From the cell containing the given text, extract its center point as [X, Y] coordinate. 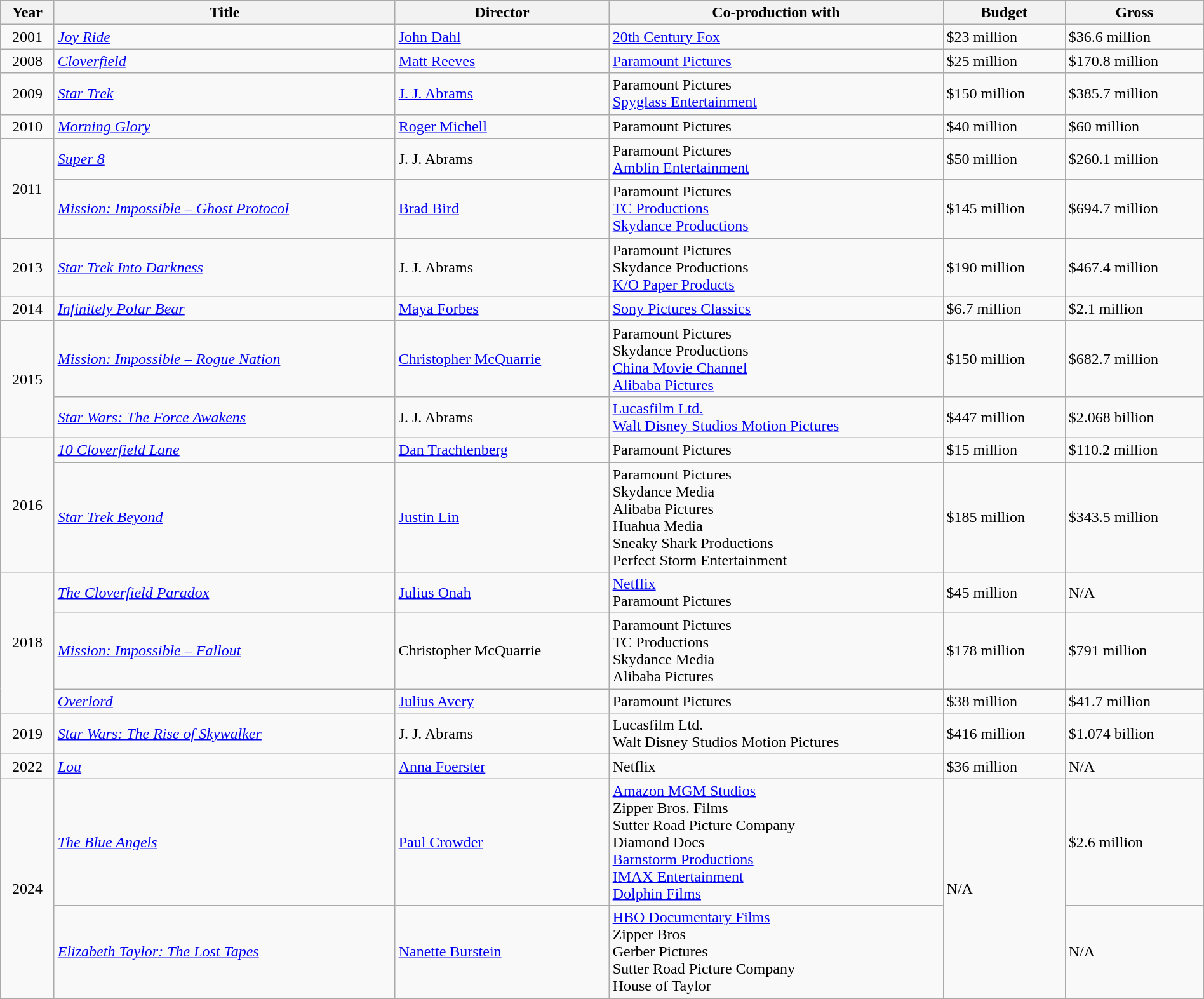
Maya Forbes [502, 309]
20th Century Fox [776, 37]
2014 [27, 309]
Year [27, 13]
$36.6 million [1134, 37]
The Blue Angels [225, 842]
Lou [225, 767]
Director [502, 13]
$185 million [1004, 517]
$1.074 billion [1134, 734]
2019 [27, 734]
Paul Crowder [502, 842]
Morning Glory [225, 126]
Joy Ride [225, 37]
Matt Reeves [502, 61]
Netflix [776, 767]
$60 million [1134, 126]
Paramount PicturesSkydance ProductionsChina Movie ChannelAlibaba Pictures [776, 358]
$385.7 million [1134, 94]
HBO Documentary FilmsZipper BrosGerber PicturesSutter Road Picture CompanyHouse of Taylor [776, 952]
Dan Trachtenberg [502, 450]
2016 [27, 504]
$23 million [1004, 37]
The Cloverfield Paradox [225, 593]
Paramount PicturesTC ProductionsSkydance MediaAlibaba Pictures [776, 652]
Star Wars: The Rise of Skywalker [225, 734]
$25 million [1004, 61]
Star Trek Beyond [225, 517]
Title [225, 13]
Mission: Impossible – Fallout [225, 652]
Co-production with [776, 13]
$190 million [1004, 267]
$467.4 million [1134, 267]
Julius Onah [502, 593]
2009 [27, 94]
Infinitely Polar Bear [225, 309]
$145 million [1004, 209]
$110.2 million [1134, 450]
$36 million [1004, 767]
$178 million [1004, 652]
$2.068 billion [1134, 417]
2013 [27, 267]
Star Trek [225, 94]
Gross [1134, 13]
2008 [27, 61]
Amazon MGM StudiosZipper Bros. FilmsSutter Road Picture CompanyDiamond DocsBarnstorm ProductionsIMAX EntertainmentDolphin Films [776, 842]
Paramount PicturesSkydance ProductionsK/O Paper Products [776, 267]
$416 million [1004, 734]
$343.5 million [1134, 517]
$6.7 million [1004, 309]
$682.7 million [1134, 358]
$38 million [1004, 701]
$170.8 million [1134, 61]
Roger Michell [502, 126]
$2.1 million [1134, 309]
Overlord [225, 701]
2010 [27, 126]
$50 million [1004, 159]
10 Cloverfield Lane [225, 450]
Julius Avery [502, 701]
$694.7 million [1134, 209]
2022 [27, 767]
2018 [27, 643]
Justin Lin [502, 517]
NetflixParamount Pictures [776, 593]
2001 [27, 37]
$45 million [1004, 593]
$260.1 million [1134, 159]
Brad Bird [502, 209]
Paramount PicturesSpyglass Entertainment [776, 94]
$15 million [1004, 450]
$41.7 million [1134, 701]
Elizabeth Taylor: The Lost Tapes [225, 952]
Paramount PicturesTC ProductionsSkydance Productions [776, 209]
2011 [27, 188]
Budget [1004, 13]
Star Trek Into Darkness [225, 267]
Mission: Impossible – Ghost Protocol [225, 209]
John Dahl [502, 37]
Star Wars: The Force Awakens [225, 417]
$2.6 million [1134, 842]
Nanette Burstein [502, 952]
Sony Pictures Classics [776, 309]
$447 million [1004, 417]
Paramount PicturesAmblin Entertainment [776, 159]
Cloverfield [225, 61]
Mission: Impossible – Rogue Nation [225, 358]
Anna Foerster [502, 767]
$40 million [1004, 126]
Super 8 [225, 159]
2015 [27, 379]
Paramount PicturesSkydance MediaAlibaba PicturesHuahua MediaSneaky Shark ProductionsPerfect Storm Entertainment [776, 517]
$791 million [1134, 652]
2024 [27, 888]
